For the text-containing cell, return its midpoint in [X, Y] coordinate format. 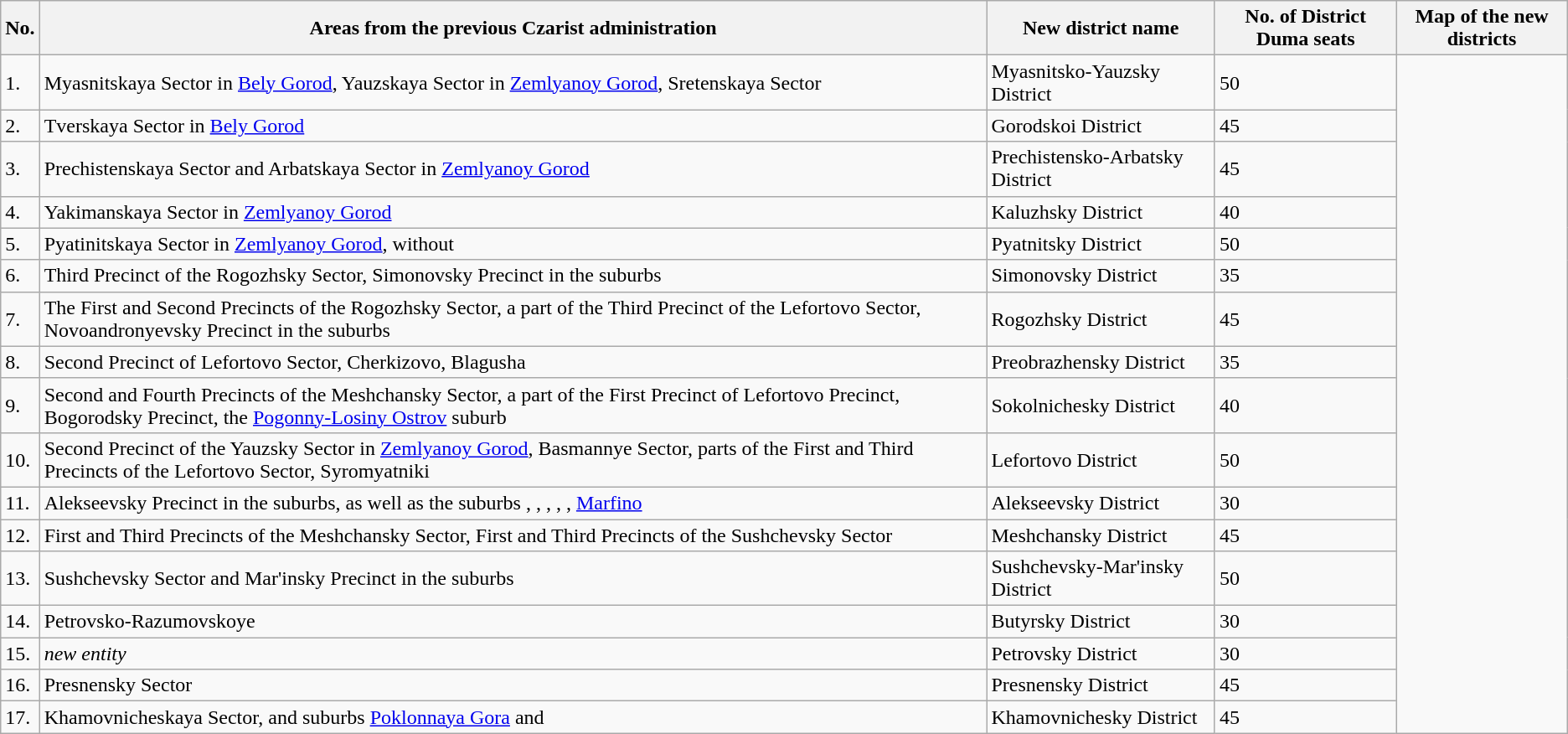
2. [20, 126]
15. [20, 654]
Tverskaya Sector in Bely Gorod [513, 126]
Pyatnitsky District [1101, 244]
New district name [1101, 28]
Prechistensko-Arbatsky District [1101, 169]
Alekseevsky District [1101, 503]
Butyrsky District [1101, 622]
10. [20, 459]
4. [20, 212]
5. [20, 244]
Map of the new districts [1482, 28]
6. [20, 276]
Khamovnicheskaya Sector, and suburbs Poklonnaya Gora and [513, 717]
Yakimanskaya Sector in Zemlyanoy Gorod [513, 212]
1. [20, 82]
12. [20, 535]
7. [20, 318]
Presnensky Sector [513, 685]
No. [20, 28]
Myasnitsko-Yauzsky District [1101, 82]
Alekseevsky Precinct in the suburbs, as well as the suburbs , , , , , Marfino [513, 503]
Second Precinct of Lefortovo Sector, Cherkizovo, Blagusha [513, 362]
Petrovsko-Razumovskoye [513, 622]
Sushchevsky-Mar'insky District [1101, 578]
3. [20, 169]
16. [20, 685]
Areas from the previous Czarist administration [513, 28]
First and Third Precincts of the Meshchansky Sector, First and Third Precincts of the Sushchevsky Sector [513, 535]
Meshchansky District [1101, 535]
Third Precinct of the Rogozhsky Sector, Simonovsky Precinct in the suburbs [513, 276]
Myasnitskaya Sector in Bely Gorod, Yauzskaya Sector in Zemlyanoy Gorod, Sretenskaya Sector [513, 82]
Lefortovo District [1101, 459]
Kaluzhsky District [1101, 212]
14. [20, 622]
17. [20, 717]
8. [20, 362]
Gorodskoi District [1101, 126]
Khamovnichesky District [1101, 717]
Petrovsky District [1101, 654]
13. [20, 578]
Rogozhsky District [1101, 318]
Sushchevsky Sector and Mar'insky Precinct in the suburbs [513, 578]
Presnensky District [1101, 685]
11. [20, 503]
Preobrazhensky District [1101, 362]
Sokolnichesky District [1101, 406]
Prechistenskaya Sector and Arbatskaya Sector in Zemlyanoy Gorod [513, 169]
Pyatinitskaya Sector in Zemlyanoy Gorod, without [513, 244]
Simonovsky District [1101, 276]
9. [20, 406]
No. of District Duma seats [1305, 28]
new entity [513, 654]
